Scan for the cell matching the given text and deliver its [x, y] coordinate at center. 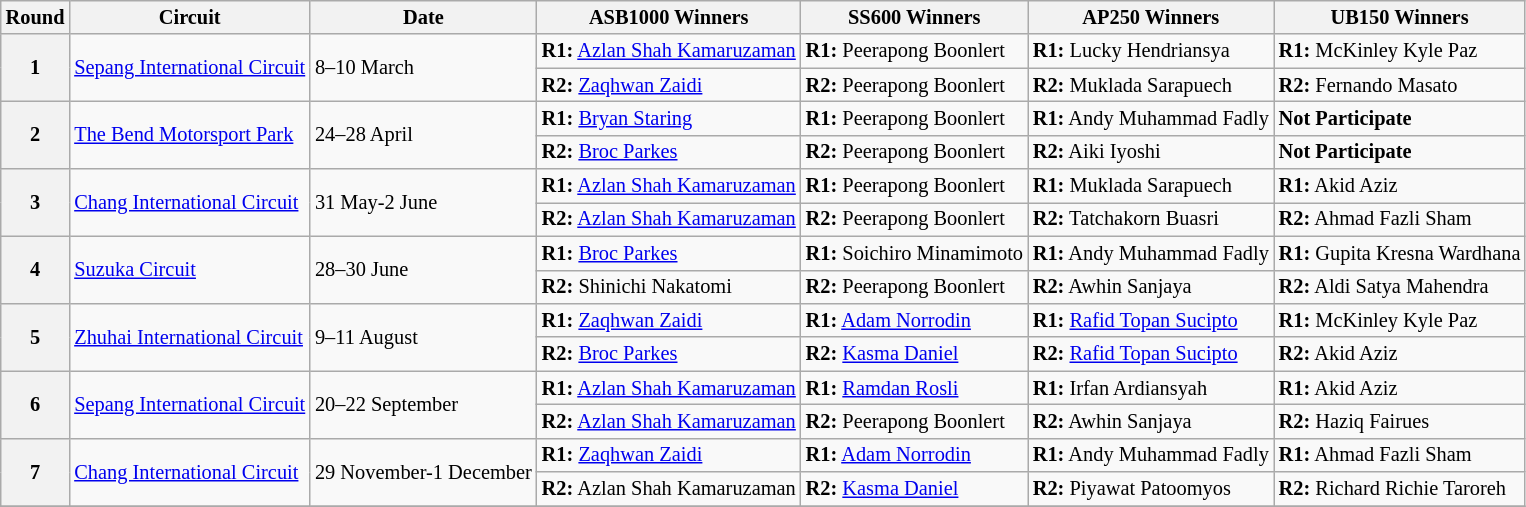
Circuit [190, 17]
1 [36, 68]
SS600 Winners [914, 17]
2 [36, 134]
4 [36, 270]
8–10 March [424, 68]
R1: Ramdan Rosli [914, 388]
R2: Piyawat Patoomyos [1151, 489]
R2: Fernando Masato [1400, 85]
ASB1000 Winners [669, 17]
Round [36, 17]
AP250 Winners [1151, 17]
R2: Aldi Satya Mahendra [1400, 287]
R1: Muklada Sarapuech [1151, 186]
R2: Zaqhwan Zaidi [669, 85]
R2: Aiki Iyoshi [1151, 152]
R1: Irfan Ardiansyah [1151, 388]
R1: Bryan Staring [669, 118]
6 [36, 404]
20–22 September [424, 404]
R2: Rafid Topan Sucipto [1151, 354]
R2: Akid Aziz [1400, 354]
R1: Soichiro Minamimoto [914, 253]
R1: Ahmad Fazli Sham [1400, 455]
24–28 April [424, 134]
Suzuka Circuit [190, 270]
5 [36, 336]
R1: Gupita Kresna Wardhana [1400, 253]
R1: Lucky Hendriansya [1151, 51]
Zhuhai International Circuit [190, 336]
29 November-1 December [424, 472]
R2: Shinichi Nakatomi [669, 287]
R1: Broc Parkes [669, 253]
Date [424, 17]
28–30 June [424, 270]
UB150 Winners [1400, 17]
31 May-2 June [424, 202]
R2: Ahmad Fazli Sham [1400, 219]
R2: Haziq Fairues [1400, 421]
7 [36, 472]
The Bend Motorsport Park [190, 134]
R1: Rafid Topan Sucipto [1151, 320]
R2: Tatchakorn Buasri [1151, 219]
3 [36, 202]
R2: Richard Richie Taroreh [1400, 489]
R2: Muklada Sarapuech [1151, 85]
9–11 August [424, 336]
